For the text-containing cell, return its midpoint in [X, Y] coordinate format. 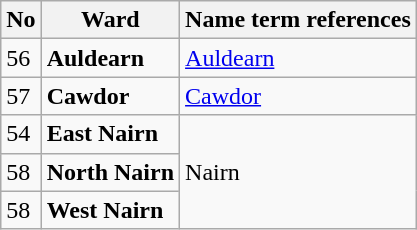
57 [21, 96]
Ward [110, 20]
56 [21, 58]
Nairn [298, 172]
West Nairn [110, 210]
East Nairn [110, 134]
No [21, 20]
North Nairn [110, 172]
54 [21, 134]
Name term references [298, 20]
